Return the [X, Y] coordinate for the center point of the cell that contains the specified text.  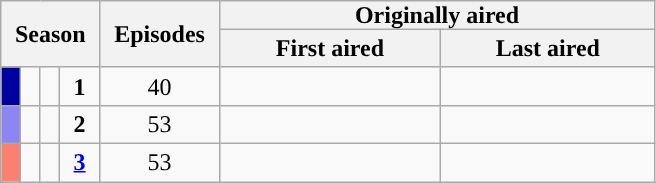
3 [80, 162]
2 [80, 124]
40 [160, 86]
1 [80, 86]
Episodes [160, 34]
Last aired [548, 48]
First aired [330, 48]
Originally aired [437, 15]
Season [50, 34]
